Scan for the cell matching the given text and deliver its [X, Y] coordinate at center. 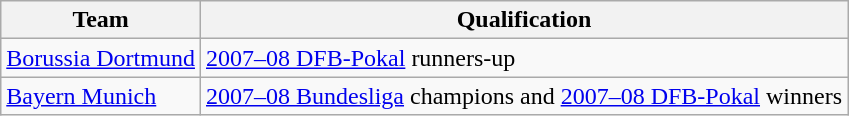
Qualification [524, 20]
Bayern Munich [101, 96]
Borussia Dortmund [101, 58]
Team [101, 20]
2007–08 Bundesliga champions and 2007–08 DFB-Pokal winners [524, 96]
2007–08 DFB-Pokal runners-up [524, 58]
